Output the (x, y) coordinate of the center of the cell containing the given text.  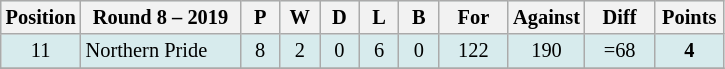
L (379, 17)
8 (260, 51)
W (300, 17)
Northern Pride (161, 51)
6 (379, 51)
4 (689, 51)
Position (41, 17)
Against (546, 17)
11 (41, 51)
2 (300, 51)
Points (689, 17)
Diff (620, 17)
122 (474, 51)
190 (546, 51)
Round 8 – 2019 (161, 17)
P (260, 17)
=68 (620, 51)
For (474, 17)
D (340, 17)
B (419, 17)
